Return (X, Y) of the center of cell containing provided text 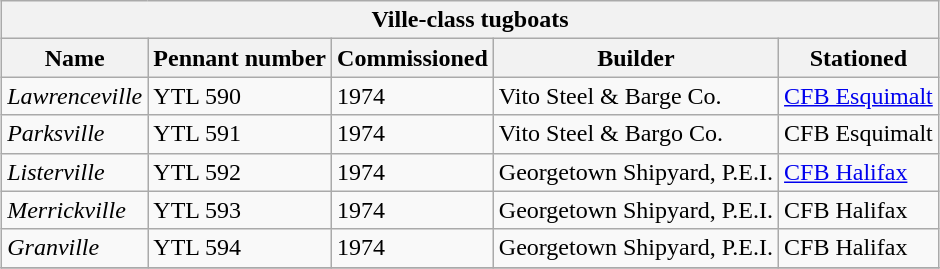
Builder (636, 58)
Stationed (859, 58)
Parksville (75, 134)
Granville (75, 248)
YTL 593 (240, 210)
Name (75, 58)
Ville-class tugboats (470, 20)
Merrickville (75, 210)
Vito Steel & Bargo Co. (636, 134)
YTL 594 (240, 248)
Listerville (75, 172)
Commissioned (413, 58)
Lawrenceville (75, 96)
YTL 590 (240, 96)
Vito Steel & Barge Co. (636, 96)
Pennant number (240, 58)
YTL 592 (240, 172)
YTL 591 (240, 134)
